Pinpoint the cell where the given text exists, returning its [x, y] midpoint coordinate. 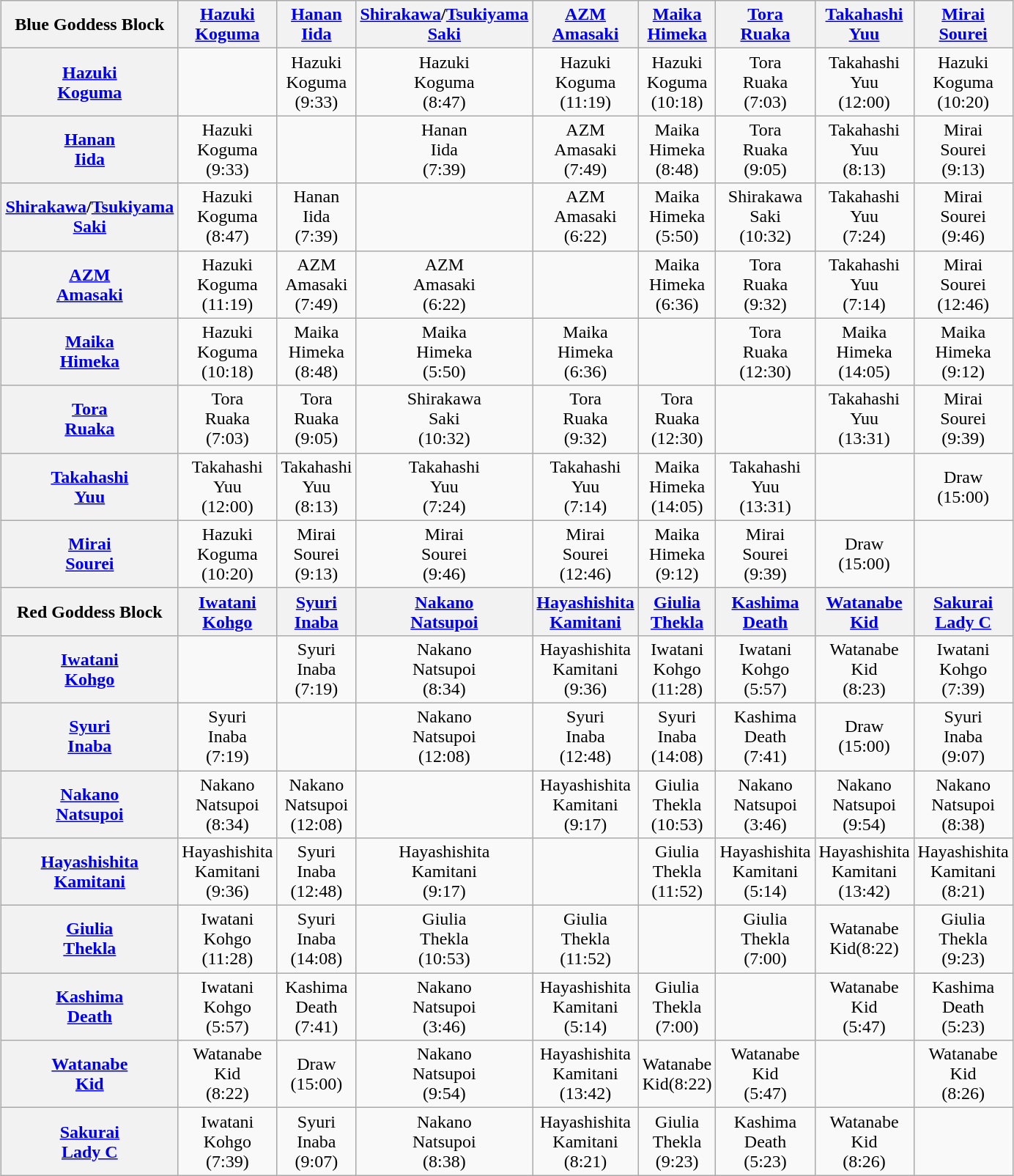
Red Goddess Block [89, 611]
Blue Goddess Block [89, 25]
WatanabeKid(8:23) [865, 669]
